Detect which cell encompasses the target text, then output its [X, Y] center coordinate. 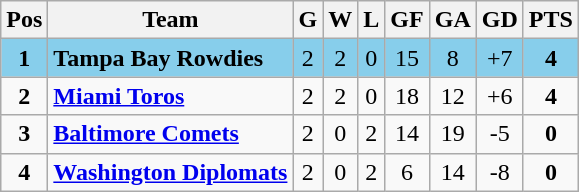
+6 [500, 96]
GF [407, 20]
8 [452, 58]
Washington Diplomats [170, 172]
G [308, 20]
Pos [24, 20]
-5 [500, 134]
Tampa Bay Rowdies [170, 58]
+7 [500, 58]
Miami Toros [170, 96]
18 [407, 96]
3 [24, 134]
15 [407, 58]
GD [500, 20]
-8 [500, 172]
W [340, 20]
Baltimore Comets [170, 134]
12 [452, 96]
Team [170, 20]
19 [452, 134]
L [372, 20]
1 [24, 58]
PTS [550, 20]
6 [407, 172]
GA [452, 20]
